Return (X, Y) of the center of cell containing provided text 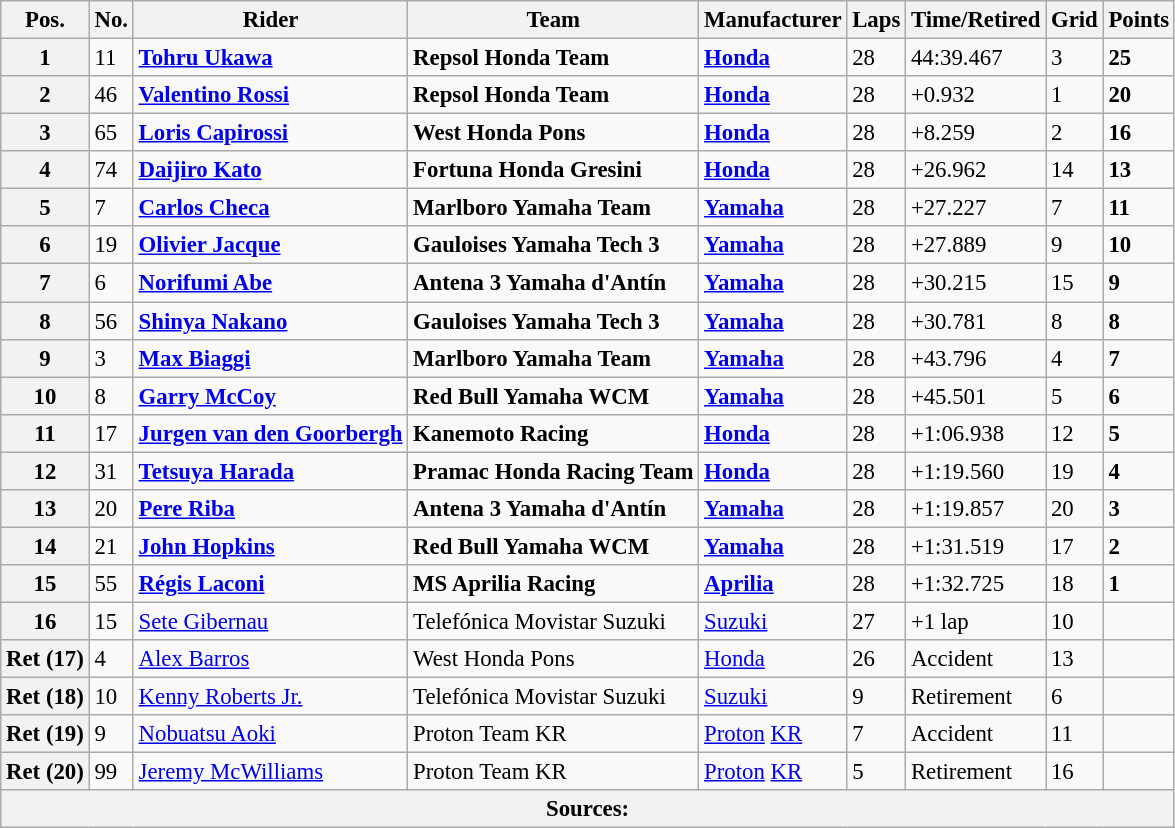
Points (1138, 20)
Ret (20) (45, 772)
Rider (270, 20)
Shinya Nakano (270, 321)
+8.259 (976, 133)
+30.781 (976, 321)
Norifumi Abe (270, 283)
Max Biaggi (270, 358)
Ret (19) (45, 734)
+1:31.519 (976, 546)
Pramac Honda Racing Team (554, 471)
31 (111, 471)
Kenny Roberts Jr. (270, 697)
John Hopkins (270, 546)
27 (876, 621)
+1:06.938 (976, 433)
Jurgen van den Goorbergh (270, 433)
+45.501 (976, 396)
Sete Gibernau (270, 621)
Garry McCoy (270, 396)
Grid (1074, 20)
Sources: (588, 809)
Tetsuya Harada (270, 471)
Régis Laconi (270, 584)
21 (111, 546)
Team (554, 20)
Laps (876, 20)
+1:19.560 (976, 471)
Alex Barros (270, 659)
No. (111, 20)
+27.889 (976, 245)
Loris Capirossi (270, 133)
Manufacturer (773, 20)
Pere Riba (270, 509)
+43.796 (976, 358)
Ret (17) (45, 659)
+1 lap (976, 621)
Kanemoto Racing (554, 433)
+0.932 (976, 95)
26 (876, 659)
Pos. (45, 20)
+1:32.725 (976, 584)
+30.215 (976, 283)
Jeremy McWilliams (270, 772)
Daijiro Kato (270, 170)
74 (111, 170)
Olivier Jacque (270, 245)
25 (1138, 58)
+1:19.857 (976, 509)
99 (111, 772)
44:39.467 (976, 58)
Fortuna Honda Gresini (554, 170)
Carlos Checa (270, 208)
MS Aprilia Racing (554, 584)
Nobuatsu Aoki (270, 734)
65 (111, 133)
+26.962 (976, 170)
46 (111, 95)
56 (111, 321)
Ret (18) (45, 697)
+27.227 (976, 208)
55 (111, 584)
18 (1074, 584)
Time/Retired (976, 20)
Tohru Ukawa (270, 58)
Aprilia (773, 584)
Valentino Rossi (270, 95)
